Return (x, y) of the center of cell containing provided text 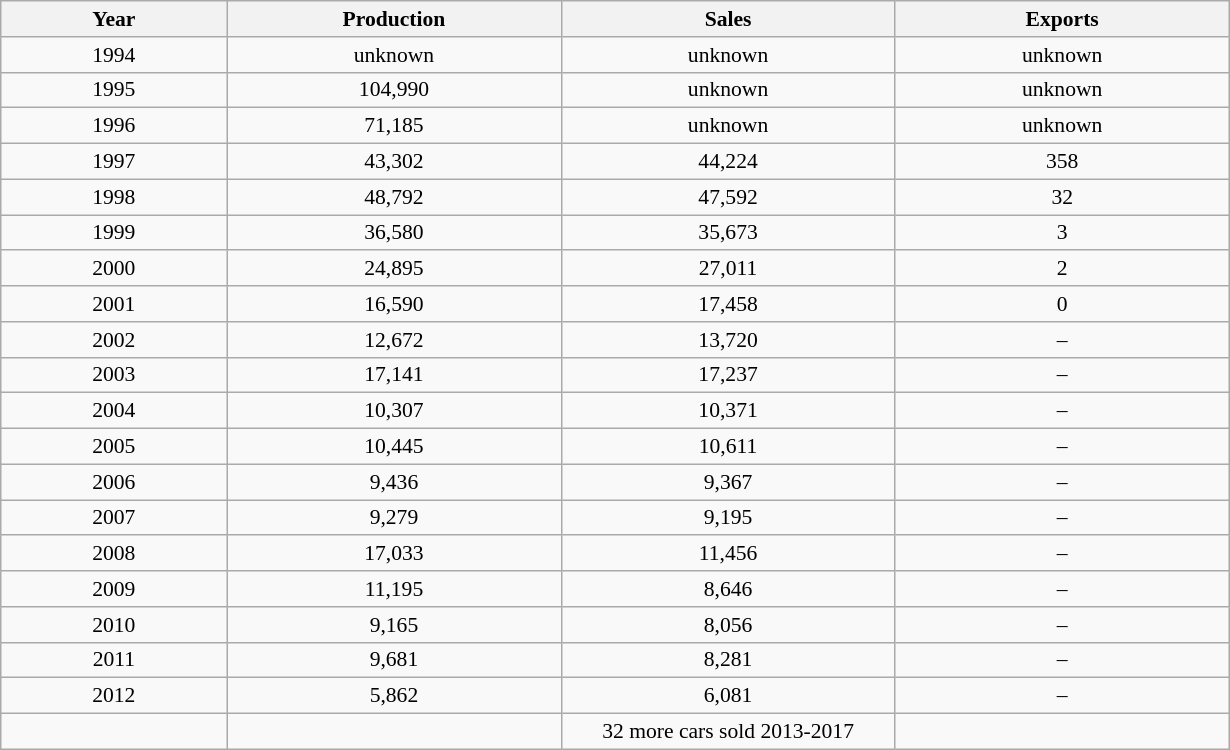
43,302 (394, 162)
8,056 (728, 625)
2011 (114, 660)
9,279 (394, 518)
2007 (114, 518)
104,990 (394, 90)
11,456 (728, 554)
5,862 (394, 696)
10,371 (728, 411)
2000 (114, 269)
358 (1062, 162)
24,895 (394, 269)
35,673 (728, 233)
2009 (114, 589)
1994 (114, 55)
2006 (114, 482)
2008 (114, 554)
Production (394, 19)
9,195 (728, 518)
17,033 (394, 554)
1996 (114, 126)
1998 (114, 197)
10,307 (394, 411)
2001 (114, 304)
10,445 (394, 447)
9,165 (394, 625)
Exports (1062, 19)
8,646 (728, 589)
1995 (114, 90)
9,681 (394, 660)
2012 (114, 696)
9,436 (394, 482)
48,792 (394, 197)
32 (1062, 197)
2002 (114, 340)
27,011 (728, 269)
17,141 (394, 375)
71,185 (394, 126)
47,592 (728, 197)
10,611 (728, 447)
8,281 (728, 660)
0 (1062, 304)
32 more cars sold 2013-2017 (728, 732)
13,720 (728, 340)
2003 (114, 375)
Sales (728, 19)
11,195 (394, 589)
12,672 (394, 340)
16,590 (394, 304)
17,458 (728, 304)
3 (1062, 233)
17,237 (728, 375)
1999 (114, 233)
1997 (114, 162)
36,580 (394, 233)
2 (1062, 269)
2004 (114, 411)
Year (114, 19)
6,081 (728, 696)
2005 (114, 447)
9,367 (728, 482)
44,224 (728, 162)
2010 (114, 625)
